For the text-containing cell, return its midpoint in [X, Y] coordinate format. 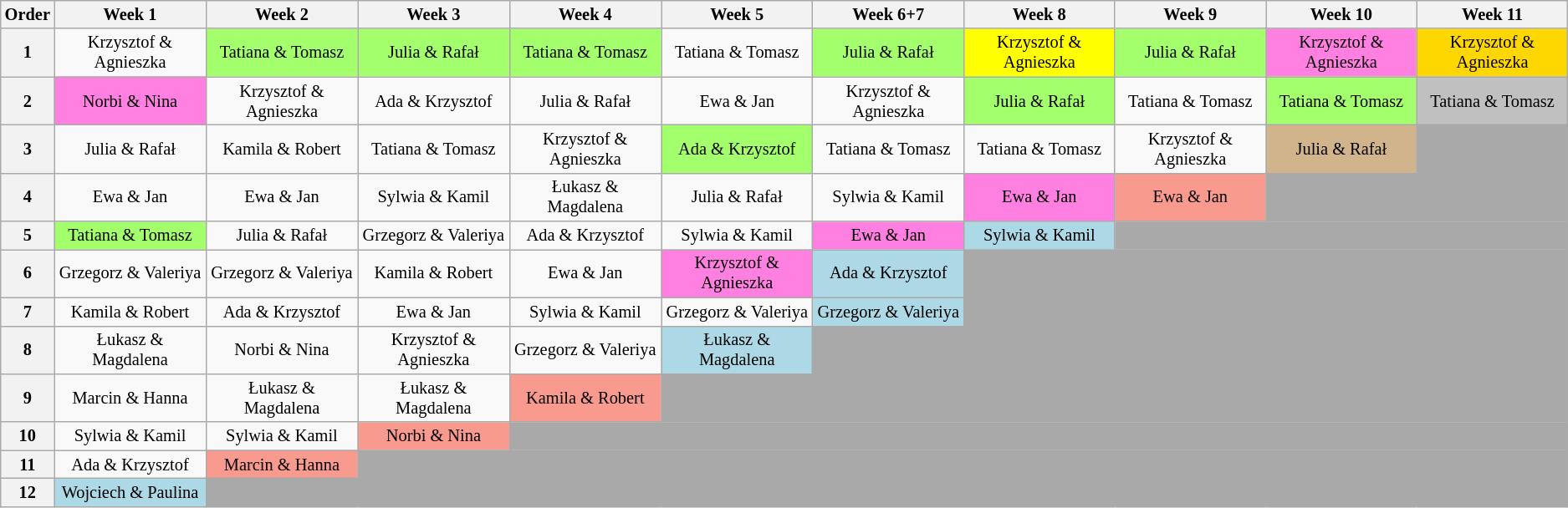
7 [28, 312]
Wojciech & Paulina [130, 492]
Week 10 [1341, 14]
9 [28, 398]
Week 6+7 [888, 14]
Week 11 [1492, 14]
Week 1 [130, 14]
2 [28, 101]
Week 4 [585, 14]
Week 8 [1039, 14]
10 [28, 436]
4 [28, 197]
6 [28, 273]
Week 3 [433, 14]
Week 9 [1191, 14]
12 [28, 492]
1 [28, 53]
Week 2 [281, 14]
Order [28, 14]
5 [28, 236]
11 [28, 465]
Week 5 [736, 14]
8 [28, 350]
3 [28, 149]
